Return [X, Y] of the center of cell containing provided text 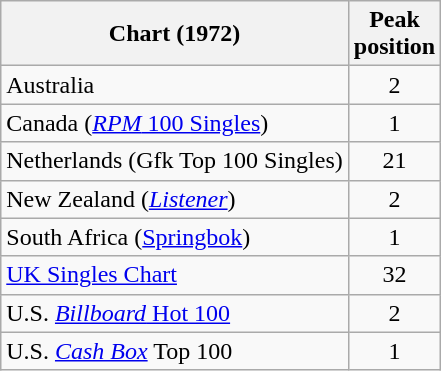
Peakposition [394, 34]
U.S. Cash Box Top 100 [175, 351]
Australia [175, 85]
21 [394, 161]
New Zealand (Listener) [175, 199]
U.S. Billboard Hot 100 [175, 313]
South Africa (Springbok) [175, 237]
Canada (RPM 100 Singles) [175, 123]
UK Singles Chart [175, 275]
32 [394, 275]
Netherlands (Gfk Top 100 Singles) [175, 161]
Chart (1972) [175, 34]
